Find where the given text appears and provide that cell's center as (x, y) coordinate. 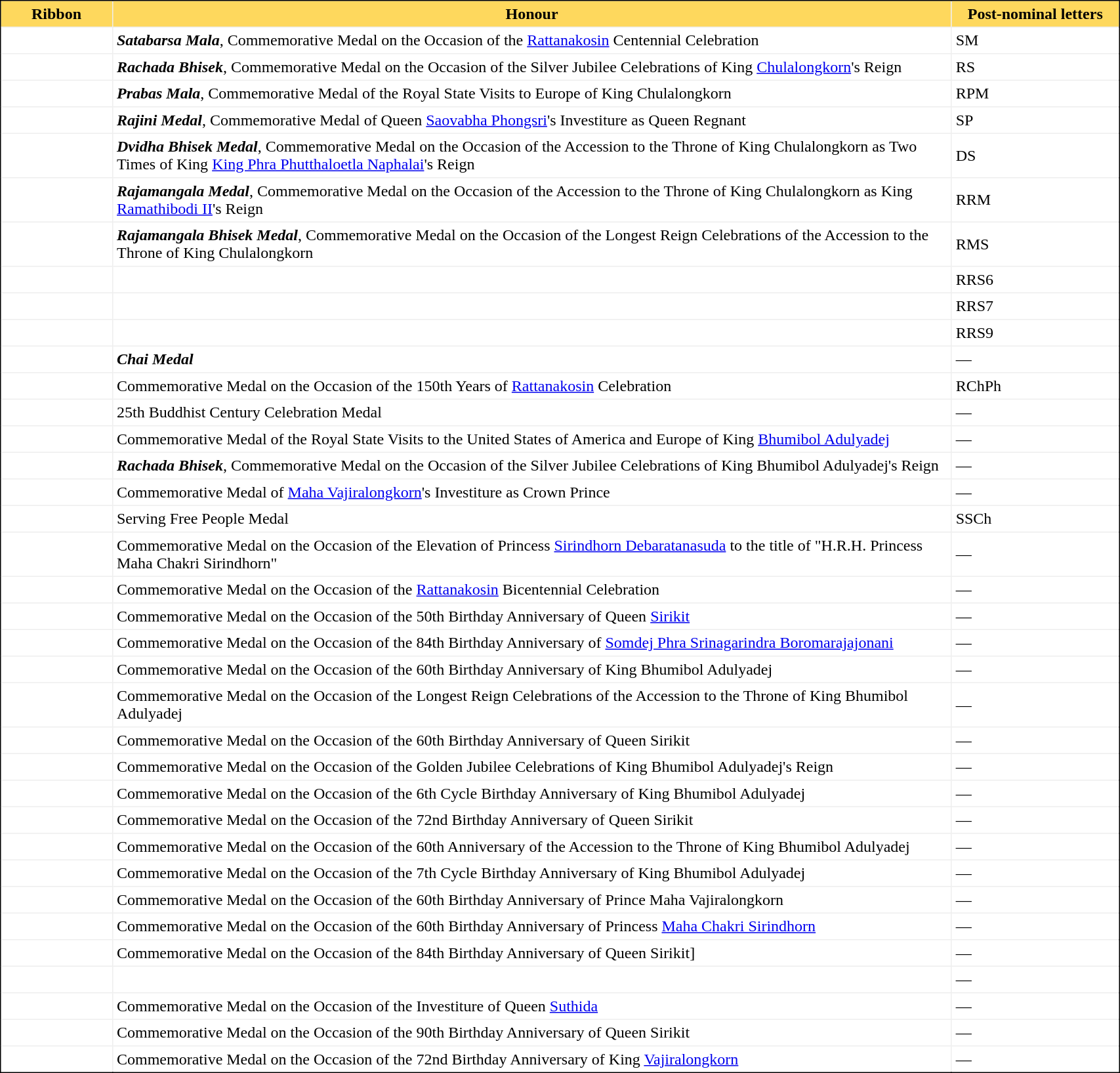
Ribbon (56, 14)
RRM (1035, 200)
Commemorative Medal on the Occasion of the 84th Birthday Anniversary of Somdej Phra Srinagarindra Boromarajajonani (531, 642)
DS (1035, 156)
Commemorative Medal on the Occasion of the 60th Birthday Anniversary of King Bhumibol Adulyadej (531, 669)
Prabas Mala, Commemorative Medal of the Royal State Visits to Europe of King Chulalongkorn (531, 93)
Commemorative Medal on the Occasion of the 6th Cycle Birthday Anniversary of King Bhumibol Adulyadej (531, 793)
Commemorative Medal on the Occasion of the 7th Cycle Birthday Anniversary of King Bhumibol Adulyadej (531, 873)
RPM (1035, 93)
Commemorative Medal on the Occasion of the Elevation of Princess Sirindhorn Debaratanasuda to the title of "H.R.H. Princess Maha Chakri Sirindhorn" (531, 555)
Commemorative Medal on the Occasion of the Investiture of Queen Suthida (531, 1006)
Commemorative Medal on the Occasion of the 60th Birthday Anniversary of Prince Maha Vajiralongkorn (531, 900)
Rajini Medal, Commemorative Medal of Queen Saovabha Phongsri's Investiture as Queen Regnant (531, 120)
Commemorative Medal on the Occasion of the 72nd Birthday Anniversary of Queen Sirikit (531, 820)
Rajamangala Bhisek Medal, Commemorative Medal on the Occasion of the Longest Reign Celebrations of the Accession to the Throne of King Chulalongkorn (531, 244)
Commemorative Medal on the Occasion of the 84th Birthday Anniversary of Queen Sirikit] (531, 953)
Serving Free People Medal (531, 518)
Rachada Bhisek, Commemorative Medal on the Occasion of the Silver Jubilee Celebrations of King Bhumibol Adulyadej's Reign (531, 465)
Rajamangala Medal, Commemorative Medal on the Occasion of the Accession to the Throne of King Chulalongkorn as King Ramathibodi II's Reign (531, 200)
SM (1035, 40)
Commemorative Medal on the Occasion of the 60th Birthday Anniversary of Princess Maha Chakri Sirindhorn (531, 926)
RRS7 (1035, 306)
Commemorative Medal on the Occasion of the 50th Birthday Anniversary of Queen Sirikit (531, 616)
Commemorative Medal on the Occasion of the 60th Anniversary of the Accession to the Throne of King Bhumibol Adulyadej (531, 847)
Chai Medal (531, 359)
Rachada Bhisek, Commemorative Medal on the Occasion of the Silver Jubilee Celebrations of King Chulalongkorn's Reign (531, 67)
Commemorative Medal of Maha Vajiralongkorn's Investiture as Crown Prince (531, 492)
Commemorative Medal on the Occasion of the 60th Birthday Anniversary of Queen Sirikit (531, 740)
Commemorative Medal of the Royal State Visits to the United States of America and Europe of King Bhumibol Adulyadej (531, 439)
RS (1035, 67)
Commemorative Medal on the Occasion of the Longest Reign Celebrations of the Accession to the Throne of King Bhumibol Adulyadej (531, 705)
Satabarsa Mala, Commemorative Medal on the Occasion of the Rattanakosin Centennial Celebration (531, 40)
RRS9 (1035, 333)
Commemorative Medal on the Occasion of the 72nd Birthday Anniversary of King Vajiralongkorn (531, 1059)
Commemorative Medal on the Occasion of the 90th Birthday Anniversary of Queen Sirikit (531, 1032)
RMS (1035, 244)
SP (1035, 120)
Commemorative Medal on the Occasion of the Rattanakosin Bicentennial Celebration (531, 589)
RChPh (1035, 386)
Commemorative Medal on the Occasion of the Golden Jubilee Celebrations of King Bhumibol Adulyadej's Reign (531, 767)
RRS6 (1035, 280)
Post-nominal letters (1035, 14)
SSCh (1035, 518)
Honour (531, 14)
Commemorative Medal on the Occasion of the 150th Years of Rattanakosin Celebration (531, 386)
25th Buddhist Century Celebration Medal (531, 412)
